Pinpoint the cell where the given text exists, returning its [X, Y] midpoint coordinate. 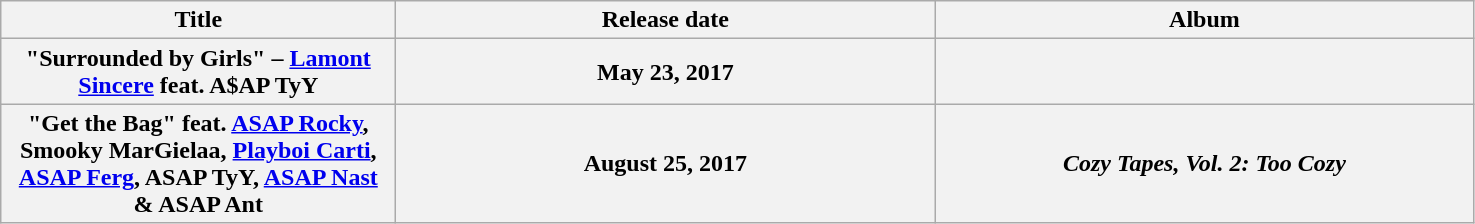
"Get the Bag" feat. ASAP Rocky, Smooky MarGielaa, Playboi Carti, ASAP Ferg, ASAP TyY, ASAP Nast & ASAP Ant [198, 164]
Album [1204, 20]
Release date [666, 20]
August 25, 2017 [666, 164]
Title [198, 20]
May 23, 2017 [666, 72]
"Surrounded by Girls" – Lamont Sincere feat. A$AP TyY [198, 72]
Cozy Tapes, Vol. 2: Too Cozy [1204, 164]
